Search for the cell housing the specified text and yield its [X, Y] center coordinate. 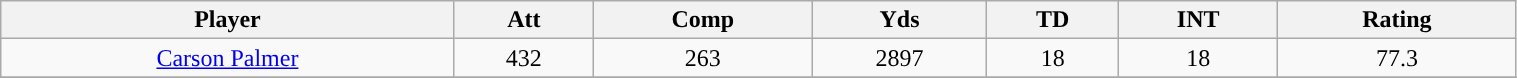
Yds [900, 20]
Att [524, 20]
Comp [703, 20]
Carson Palmer [228, 58]
432 [524, 58]
263 [703, 58]
Player [228, 20]
TD [1053, 20]
INT [1198, 20]
77.3 [1397, 58]
Rating [1397, 20]
2897 [900, 58]
